For the text-containing cell, return its midpoint in [X, Y] coordinate format. 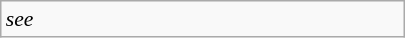
see [203, 19]
